Provide the (x, y) coordinate of the cell's center where the given text is located.  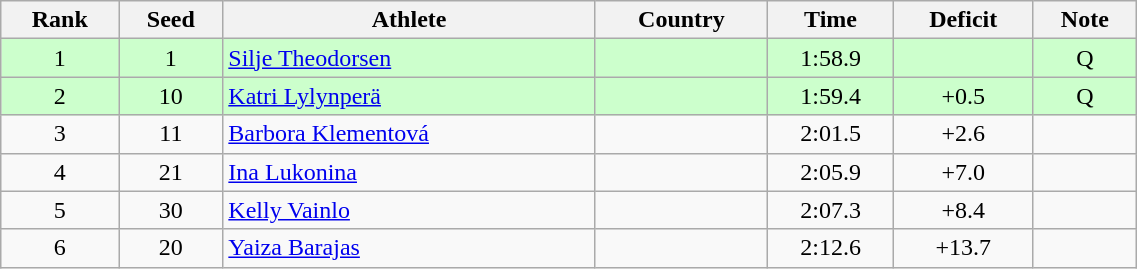
Rank (60, 20)
2:05.9 (830, 172)
+7.0 (964, 172)
30 (171, 210)
Katri Lylynperä (410, 96)
1:58.9 (830, 58)
Barbora Klementová (410, 134)
Time (830, 20)
+13.7 (964, 248)
Kelly Vainlo (410, 210)
5 (60, 210)
6 (60, 248)
11 (171, 134)
2:07.3 (830, 210)
2 (60, 96)
Note (1085, 20)
Deficit (964, 20)
10 (171, 96)
21 (171, 172)
+2.6 (964, 134)
2:01.5 (830, 134)
Silje Theodorsen (410, 58)
20 (171, 248)
Seed (171, 20)
Country (681, 20)
4 (60, 172)
1:59.4 (830, 96)
3 (60, 134)
Ina Lukonina (410, 172)
+0.5 (964, 96)
2:12.6 (830, 248)
Yaiza Barajas (410, 248)
Athlete (410, 20)
+8.4 (964, 210)
